Determine the (X, Y) coordinate at the center of the cell enclosing the given text.  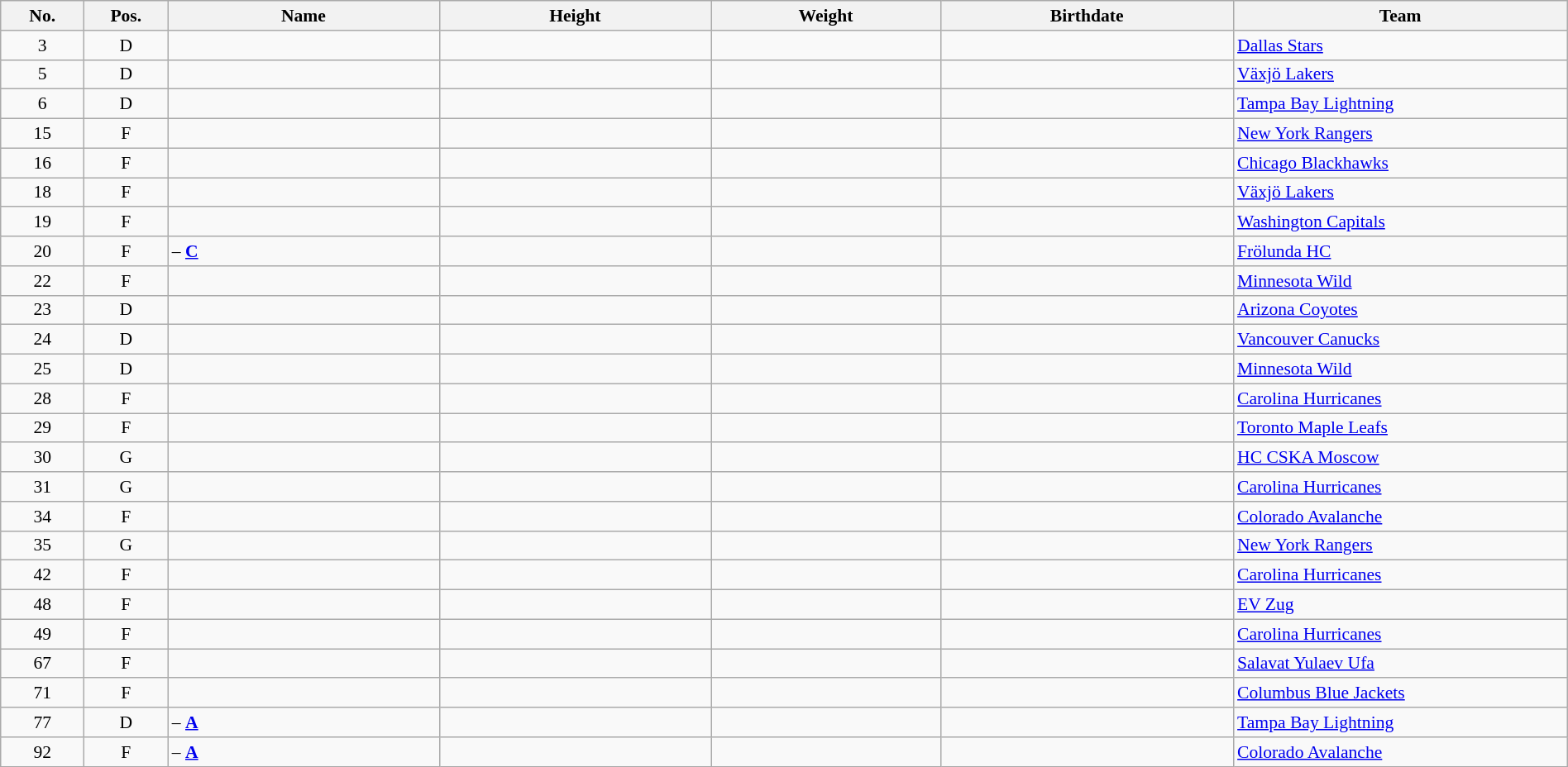
48 (43, 605)
22 (43, 281)
HC CSKA Moscow (1400, 458)
Birthdate (1087, 16)
92 (43, 752)
3 (43, 45)
25 (43, 369)
Columbus Blue Jackets (1400, 693)
Salavat Yulaev Ufa (1400, 664)
67 (43, 664)
16 (43, 163)
6 (43, 104)
20 (43, 251)
28 (43, 398)
19 (43, 222)
77 (43, 722)
Chicago Blackhawks (1400, 163)
34 (43, 517)
Pos. (126, 16)
EV Zug (1400, 605)
31 (43, 487)
Dallas Stars (1400, 45)
Vancouver Canucks (1400, 340)
Name (304, 16)
Height (575, 16)
Toronto Maple Leafs (1400, 428)
Team (1400, 16)
5 (43, 74)
42 (43, 575)
35 (43, 545)
Frölunda HC (1400, 251)
Weight (826, 16)
29 (43, 428)
15 (43, 134)
– C (304, 251)
No. (43, 16)
24 (43, 340)
Washington Capitals (1400, 222)
71 (43, 693)
49 (43, 634)
18 (43, 193)
Arizona Coyotes (1400, 310)
30 (43, 458)
23 (43, 310)
